Detect which cell encompasses the target text, then output its [x, y] center coordinate. 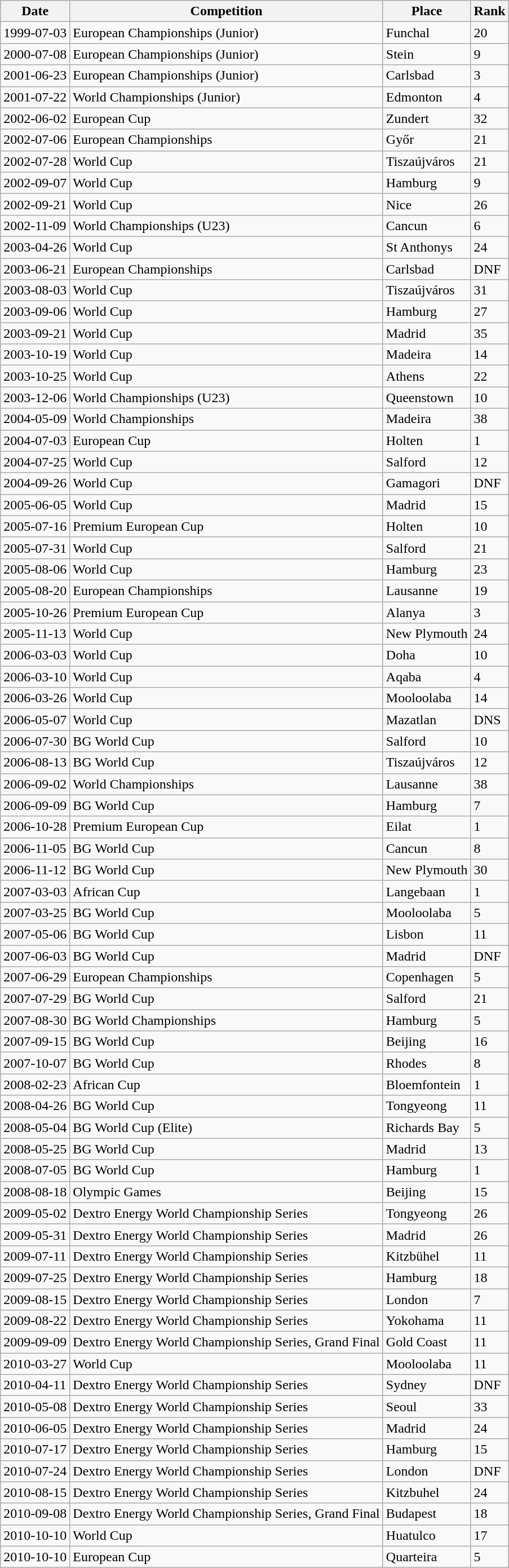
Budapest [427, 1514]
2002-07-06 [35, 140]
31 [489, 290]
2005-07-31 [35, 548]
2006-10-28 [35, 827]
St Anthonys [427, 247]
Kitzbuhel [427, 1492]
Richards Bay [427, 1127]
2007-07-29 [35, 999]
World Championships (Junior) [227, 97]
Queenstown [427, 398]
2010-07-17 [35, 1450]
Edmonton [427, 97]
23 [489, 569]
Huatulco [427, 1535]
2004-09-26 [35, 483]
2008-05-04 [35, 1127]
33 [489, 1407]
2004-05-09 [35, 419]
2007-05-06 [35, 934]
Kitzbühel [427, 1256]
Yokohama [427, 1321]
2003-09-06 [35, 312]
Stein [427, 54]
Athens [427, 376]
2003-09-21 [35, 333]
2007-09-15 [35, 1042]
16 [489, 1042]
2001-06-23 [35, 76]
2002-09-07 [35, 183]
2005-08-20 [35, 591]
2002-06-02 [35, 118]
Zundert [427, 118]
2003-10-19 [35, 355]
2004-07-25 [35, 462]
2004-07-03 [35, 441]
2010-05-08 [35, 1407]
2005-11-13 [35, 634]
2003-12-06 [35, 398]
Gold Coast [427, 1342]
2006-08-13 [35, 763]
27 [489, 312]
2003-08-03 [35, 290]
Olympic Games [227, 1192]
Langebaan [427, 891]
Rhodes [427, 1063]
22 [489, 376]
30 [489, 870]
Funchal [427, 33]
2006-03-03 [35, 655]
2007-10-07 [35, 1063]
20 [489, 33]
13 [489, 1149]
Győr [427, 140]
Mazatlan [427, 720]
Rank [489, 11]
2006-03-26 [35, 698]
2007-06-29 [35, 977]
2000-07-08 [35, 54]
2006-05-07 [35, 720]
Alanya [427, 612]
2001-07-22 [35, 97]
Aqaba [427, 677]
1999-07-03 [35, 33]
2006-09-02 [35, 784]
BG World Championships [227, 1020]
2008-07-05 [35, 1170]
Date [35, 11]
2007-06-03 [35, 956]
2010-07-24 [35, 1471]
2008-02-23 [35, 1085]
Place [427, 11]
2002-09-21 [35, 204]
2008-04-26 [35, 1106]
2010-03-27 [35, 1364]
Eilat [427, 827]
2010-04-11 [35, 1385]
6 [489, 226]
2008-08-18 [35, 1192]
2009-05-02 [35, 1213]
2006-07-30 [35, 741]
Nice [427, 204]
2009-09-09 [35, 1342]
Doha [427, 655]
2007-03-03 [35, 891]
2002-11-09 [35, 226]
BG World Cup (Elite) [227, 1127]
Copenhagen [427, 977]
2005-07-16 [35, 526]
2003-10-25 [35, 376]
32 [489, 118]
Sydney [427, 1385]
Competition [227, 11]
2006-11-05 [35, 848]
Seoul [427, 1407]
2006-09-09 [35, 805]
2010-08-15 [35, 1492]
2006-11-12 [35, 870]
17 [489, 1535]
DNS [489, 720]
19 [489, 591]
2005-06-05 [35, 505]
2010-06-05 [35, 1428]
2006-03-10 [35, 677]
2010-09-08 [35, 1514]
2009-07-11 [35, 1256]
2007-08-30 [35, 1020]
2003-06-21 [35, 269]
2008-05-25 [35, 1149]
2009-08-15 [35, 1299]
2009-07-25 [35, 1278]
Quarteira [427, 1557]
35 [489, 333]
2002-07-28 [35, 161]
2009-08-22 [35, 1321]
2005-10-26 [35, 612]
Bloemfontein [427, 1085]
Lisbon [427, 934]
2005-08-06 [35, 569]
2003-04-26 [35, 247]
2007-03-25 [35, 913]
2009-05-31 [35, 1235]
Gamagori [427, 483]
